Provide the (X, Y) coordinate of the cell's center where the given text is located.  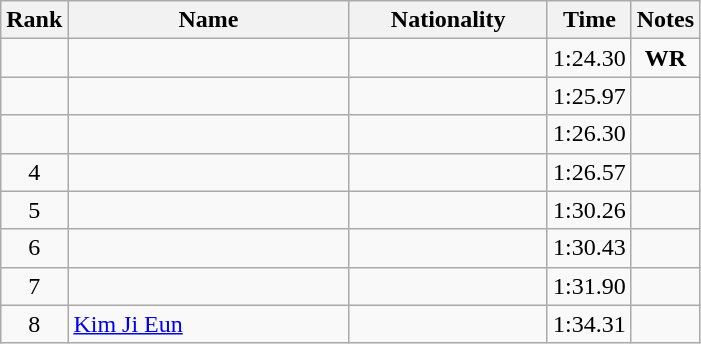
1:26.57 (589, 172)
1:26.30 (589, 134)
Name (208, 20)
Rank (34, 20)
5 (34, 210)
Kim Ji Eun (208, 324)
Time (589, 20)
WR (665, 58)
6 (34, 248)
1:24.30 (589, 58)
1:25.97 (589, 96)
Nationality (448, 20)
Notes (665, 20)
1:31.90 (589, 286)
4 (34, 172)
1:30.26 (589, 210)
1:30.43 (589, 248)
1:34.31 (589, 324)
7 (34, 286)
8 (34, 324)
